Provide the [x, y] coordinate of the cell's center where the given text is located.  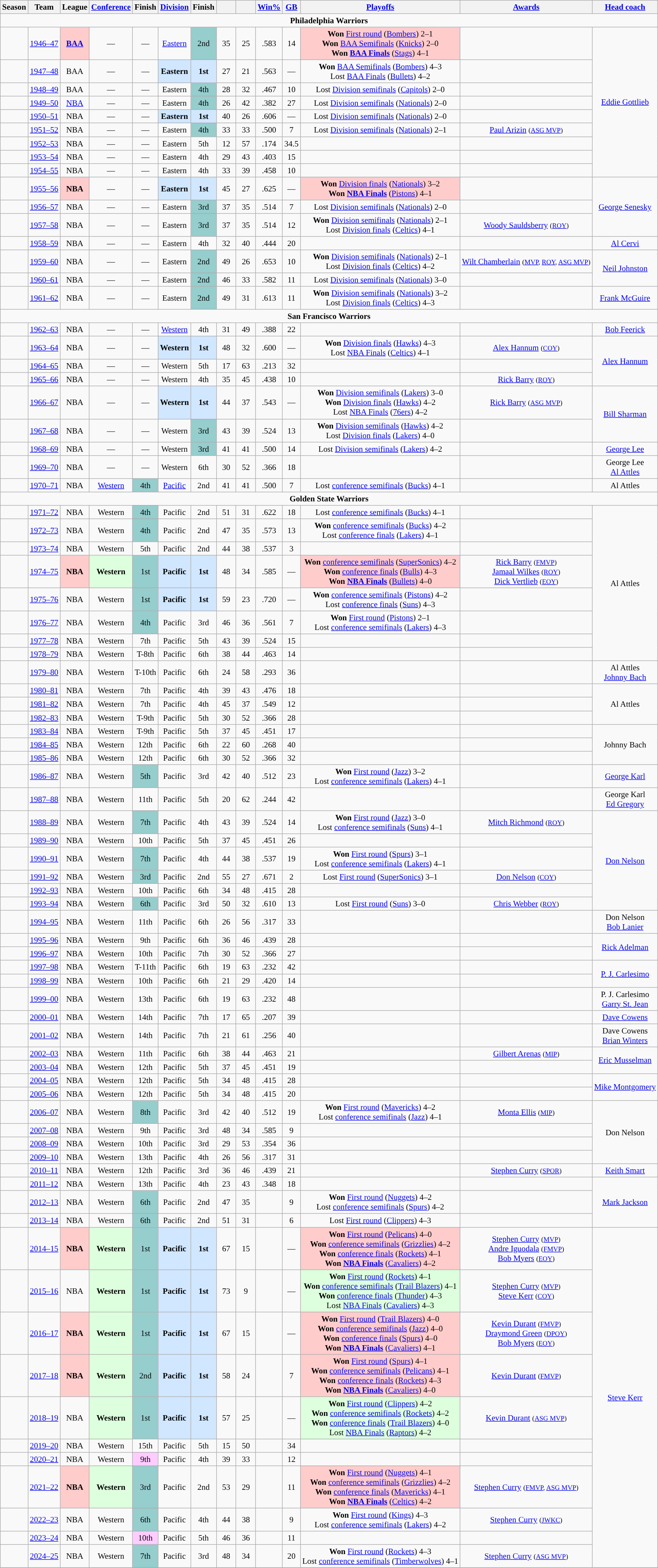
2000–01 [44, 1017]
1951–52 [44, 130]
League [75, 7]
2018–19 [44, 1418]
Eddie Gottlieb [625, 102]
.671 [269, 877]
Won First round (Kings) 4–3 Lost conference semifinals (Lakers) 4–2 [380, 1520]
.354 [269, 1144]
1966–67 [44, 403]
1954–55 [44, 170]
1995–96 [44, 940]
1998–99 [44, 981]
George KarlEd Gregory [625, 799]
Rick Adelman [625, 947]
Won Division semifinals (Hawks) 4–2Lost Division finals (Lakers) 4–0 [380, 431]
Mitch Richmond (ROY) [526, 822]
2011–12 [44, 1184]
2021–22 [44, 1487]
Johnny Bach [625, 744]
.403 [269, 157]
.444 [269, 243]
1990–91 [44, 858]
.610 [269, 904]
Don Nelson (COY) [526, 877]
1950–51 [44, 117]
2007–08 [44, 1131]
Division [174, 7]
Kevin Durant (ASG MVP) [526, 1418]
2016–17 [44, 1333]
.244 [269, 799]
Stephen Curry (MVP)Andre Iguodala (FMVP)Bob Myers (EOY) [526, 1248]
2005–06 [44, 1094]
Kevin Durant (FMVP)Draymond Green (DPOY)Bob Myers (EOY) [526, 1333]
.268 [269, 745]
.388 [269, 330]
.549 [269, 704]
61 [246, 1036]
Won First round (Trail Blazers) 4–0Won conference semifinals (Jazz) 4–0Won conference finals (Spurs) 4–0 Won NBA Finals (Cavaliers) 4–1 [380, 1333]
T-8th [146, 654]
Al Cervi [625, 243]
George LeeAl Attles [625, 467]
62 [246, 799]
2015–16 [44, 1291]
Won First round (Clippers) 4–2 Won conference semifinals (Rockets) 4–2 Won conference finals (Trail Blazers) 4–0 Lost NBA Finals (Raptors) 4–2 [380, 1418]
1986–87 [44, 776]
1983–84 [44, 731]
Won First round (Bombers) 2–1Won BAA Semifinals (Knicks) 2–0Won BAA Finals (Stags) 4–1 [380, 44]
3 [291, 548]
2004–05 [44, 1081]
2001–02 [44, 1036]
2019–20 [44, 1446]
San Francisco Warriors [329, 316]
.458 [269, 170]
1999–00 [44, 999]
Won Division finals (Hawks) 4–3Lost NBA Finals (Celtics) 4–1 [380, 348]
GB [291, 7]
1969–70 [44, 467]
1987–88 [44, 799]
Won First round (Pelicans) 4–0Won conference semifinals (Grizzlies) 4–2Won conference finals (Rockets) 4–1Won NBA Finals (Cavaliers) 4–2 [380, 1248]
Won conference semifinals (Pistons) 4–2Lost conference finals (Suns) 4–3 [380, 600]
2009–10 [44, 1157]
1975–76 [44, 600]
1952–53 [44, 144]
P. J. Carlesimo [625, 974]
2017–18 [44, 1376]
73 [226, 1291]
Wilt Chamberlain (MVP, ROY, ASG MVP) [526, 261]
.582 [269, 280]
2022–23 [44, 1520]
1991–92 [44, 877]
1973–74 [44, 548]
.543 [269, 403]
Lost Division semifinals (Capitols) 2–0 [380, 90]
Win% [269, 7]
Won First round (Rockets) 4–1Won conference semifinals (Trail Blazers) 4–1Won conference finals (Thunder) 4–3Lost NBA Finals (Cavaliers) 4–3 [380, 1291]
Golden State Warriors [329, 499]
1948–49 [44, 90]
Stephen Curry (FMVP, ASG MVP) [526, 1487]
.438 [269, 380]
Mark Jackson [625, 1202]
6 [291, 1221]
George Lee [625, 449]
34.5 [291, 144]
Won First round (Spurs) 3–1Lost conference semifinals (Lakers) 4–1 [380, 858]
1989–90 [44, 841]
1977–78 [44, 641]
2010–11 [44, 1171]
Rick Barry (ROY) [526, 380]
1963–64 [44, 348]
1979–80 [44, 673]
55 [226, 877]
Conference [111, 7]
.174 [269, 144]
1947–48 [44, 71]
George Karl [625, 776]
1994–95 [44, 922]
1955–56 [44, 189]
1965–66 [44, 380]
2002–03 [44, 1054]
Bill Sharman [625, 414]
Alex Hannum [625, 361]
1993–94 [44, 904]
1953–54 [44, 157]
1959–60 [44, 261]
.420 [269, 981]
.573 [269, 531]
Won Division semifinals (Lakers) 3–0Won Division finals (Hawks) 4–2Lost NBA Finals (76ers) 4–2 [380, 403]
1996–97 [44, 954]
.653 [269, 261]
1971–72 [44, 512]
.467 [269, 90]
1962–63 [44, 330]
65 [246, 1017]
2008–09 [44, 1144]
Awards [526, 7]
Don NelsonBob Lanier [625, 922]
1978–79 [44, 654]
.720 [269, 600]
Rick Barry (ASG MVP) [526, 403]
Team [44, 7]
Al AttlesJohnny Bach [625, 673]
2023–24 [44, 1538]
.213 [269, 366]
1981–82 [44, 704]
Won First round (Pistons) 2–1Lost conference semifinals (Lakers) 4–3 [380, 623]
Lost First round (SuperSonics) 3–1 [380, 877]
Lost First round (Clippers) 4–3 [380, 1221]
1970–71 [44, 485]
1992–93 [44, 891]
.625 [269, 189]
.348 [269, 1184]
Won conference semifinals (SuperSonics) 4–2Won conference finals (Bulls) 4–3Won NBA Finals (Bullets) 4–0 [380, 572]
1968–69 [44, 449]
1988–89 [44, 822]
Stephen Curry (MVP)Steve Kerr (COY) [526, 1291]
Monta Ellis (MIP) [526, 1112]
Neil Johnston [625, 268]
Won conference semifinals (Bucks) 4–2Lost conference finals (Lakers) 4–1 [380, 531]
Rick Barry (FMVP)Jamaal Wilkes (ROY)Dick Vertlieb (EOY) [526, 572]
2024–25 [44, 1556]
Won Division semifinals (Nationals) 2–1Lost Division finals (Celtics) 4–1 [380, 225]
Won Division semifinals (Nationals) 2–1Lost Division finals (Celtics) 4–2 [380, 261]
Alex Hannum (COY) [526, 348]
.613 [269, 298]
Won First round (Mavericks) 4–2Lost conference semifinals (Jazz) 4–1 [380, 1112]
Gilbert Arenas (MIP) [526, 1054]
1960–61 [44, 280]
2012–13 [44, 1202]
59 [226, 600]
.207 [269, 1017]
Bob Feerick [625, 330]
Lost Division semifinals (Nationals) 3–0 [380, 280]
1961–62 [44, 298]
.563 [269, 71]
George Senesky [625, 206]
Kevin Durant (FMVP) [526, 1376]
.600 [269, 348]
60 [246, 745]
Won Division finals (Nationals) 3–2Won NBA Finals (Pistons) 4–1 [380, 189]
1980–81 [44, 691]
1956–57 [44, 207]
.293 [269, 673]
Won First round (Nuggets) 4–2Lost conference semifinals (Spurs) 4–2 [380, 1202]
2006–07 [44, 1112]
Paul Arizin (ASG MVP) [526, 130]
Lost First round (Suns) 3–0 [380, 904]
.622 [269, 512]
Won First round (Jazz) 3–2Lost conference semifinals (Lakers) 4–1 [380, 776]
Lost Division semifinals (Nationals) 2–1 [380, 130]
15th [146, 1446]
1946–47 [44, 44]
1985–86 [44, 758]
P. J. CarlesimoGarry St. Jean [625, 999]
.583 [269, 44]
Won First round (Jazz) 3–0Lost conference semifinals (Suns) 4–1 [380, 822]
Keith Smart [625, 1171]
2013–14 [44, 1221]
.561 [269, 623]
1964–65 [44, 366]
2020–21 [44, 1459]
Stephen Curry (ASG MVP) [526, 1556]
Stephen Curry (SPOR) [526, 1171]
Frank McGuire [625, 298]
Mike Montgomery [625, 1087]
Woody Sauldsberry (ROY) [526, 225]
1976–77 [44, 623]
1997–98 [44, 967]
Philadelphia Warriors [329, 21]
.256 [269, 1036]
.476 [269, 691]
Dave Cowens [625, 1017]
2003–04 [44, 1067]
Head coach [625, 7]
Won First round (Rockets) 4–3Lost conference semifinals (Timberwolves) 4–1 [380, 1556]
.382 [269, 103]
Steve Kerr [625, 1398]
2014–15 [44, 1248]
.606 [269, 117]
2 [291, 877]
1982–83 [44, 718]
1974–75 [44, 572]
Stephen Curry (JWKC) [526, 1520]
Dave CowensBrian Winters [625, 1036]
8th [146, 1112]
1949–50 [44, 103]
1967–68 [44, 431]
T-11th [146, 967]
1972–73 [44, 531]
Won First round (Nuggets) 4–1 Won conference semifinals (Grizzlies) 4–2 Won conference finals (Mavericks) 4–1 Won NBA Finals (Celtics) 4–2 [380, 1487]
1958–59 [44, 243]
T-10th [146, 673]
Won First round (Spurs) 4–1Won conference semifinals (Pelicans) 4–1Won conference finals (Rockets) 4–3Won NBA Finals (Cavaliers) 4–0 [380, 1376]
1984–85 [44, 745]
Lost Division semifinals (Lakers) 4–2 [380, 449]
Eric Musselman [625, 1061]
Won BAA Semifinals (Bombers) 4–3Lost BAA Finals (Bullets) 4–2 [380, 71]
Season [14, 7]
1957–58 [44, 225]
Playoffs [380, 7]
Chris Webber (ROY) [526, 904]
Won Division semifinals (Nationals) 3–2Lost Division finals (Celtics) 4–3 [380, 298]
